Search for the cell housing the specified text and yield its (X, Y) center coordinate. 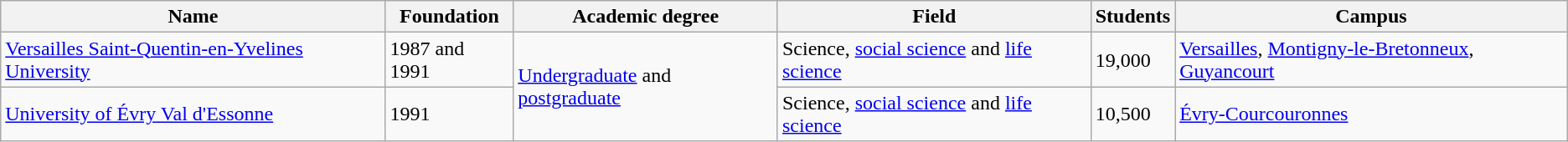
1991 (449, 114)
Campus (1372, 17)
10,500 (1132, 114)
Évry-Courcouronnes (1372, 114)
Academic degree (646, 17)
Name (193, 17)
19,000 (1132, 60)
Field (934, 17)
Versailles Saint-Quentin-en-Yvelines University (193, 60)
Undergraduate and postgraduate (646, 87)
University of Évry Val d'Essonne (193, 114)
Versailles, Montigny-le-Bretonneux, Guyancourt (1372, 60)
1987 and 1991 (449, 60)
Foundation (449, 17)
Students (1132, 17)
